Capture the cell that displays the provided text and extract its (X, Y) central coordinate. 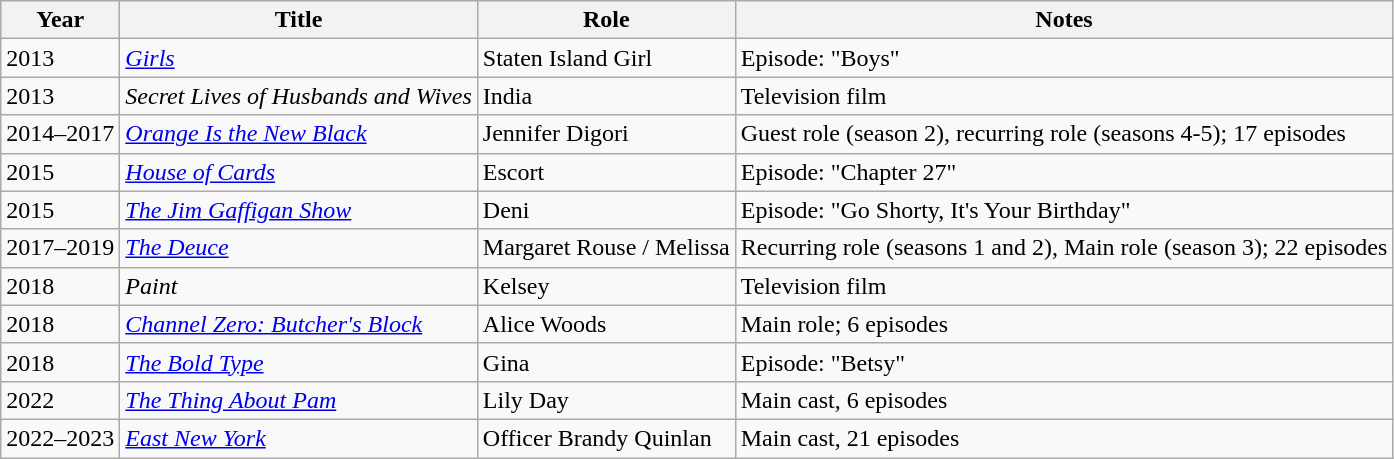
The Bold Type (298, 362)
Alice Woods (606, 324)
Secret Lives of Husbands and Wives (298, 96)
Orange Is the New Black (298, 134)
Deni (606, 210)
Escort (606, 172)
The Deuce (298, 248)
Main cast, 6 episodes (1064, 400)
Episode: "Chapter 27" (1064, 172)
Guest role (season 2), recurring role (seasons 4-5); 17 episodes (1064, 134)
Channel Zero: Butcher's Block (298, 324)
House of Cards (298, 172)
Main cast, 21 episodes (1064, 438)
Episode: "Betsy" (1064, 362)
East New York (298, 438)
Officer Brandy Quinlan (606, 438)
Title (298, 20)
The Thing About Pam (298, 400)
Year (60, 20)
Girls (298, 58)
Jennifer Digori (606, 134)
Episode: "Boys" (1064, 58)
Main role; 6 episodes (1064, 324)
Lily Day (606, 400)
The Jim Gaffigan Show (298, 210)
India (606, 96)
Recurring role (seasons 1 and 2), Main role (season 3); 22 episodes (1064, 248)
2017–2019 (60, 248)
Gina (606, 362)
Notes (1064, 20)
2014–2017 (60, 134)
Paint (298, 286)
Margaret Rouse / Melissa (606, 248)
Kelsey (606, 286)
Episode: "Go Shorty, It's Your Birthday" (1064, 210)
2022 (60, 400)
Role (606, 20)
Staten Island Girl (606, 58)
2022–2023 (60, 438)
